Output the (X, Y) coordinate of the center of the cell containing the given text.  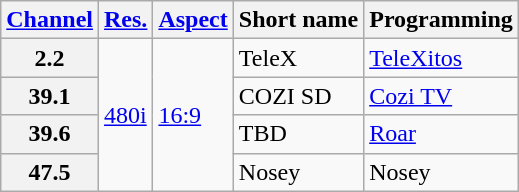
39.6 (50, 134)
Short name (298, 20)
Cozi TV (442, 96)
TeleXitos (442, 58)
Programming (442, 20)
COZI SD (298, 96)
480i (126, 115)
16:9 (193, 115)
TeleX (298, 58)
47.5 (50, 172)
Channel (50, 20)
TBD (298, 134)
Roar (442, 134)
Aspect (193, 20)
Res. (126, 20)
39.1 (50, 96)
2.2 (50, 58)
